Find where the given text appears and provide that cell's center as [X, Y] coordinate. 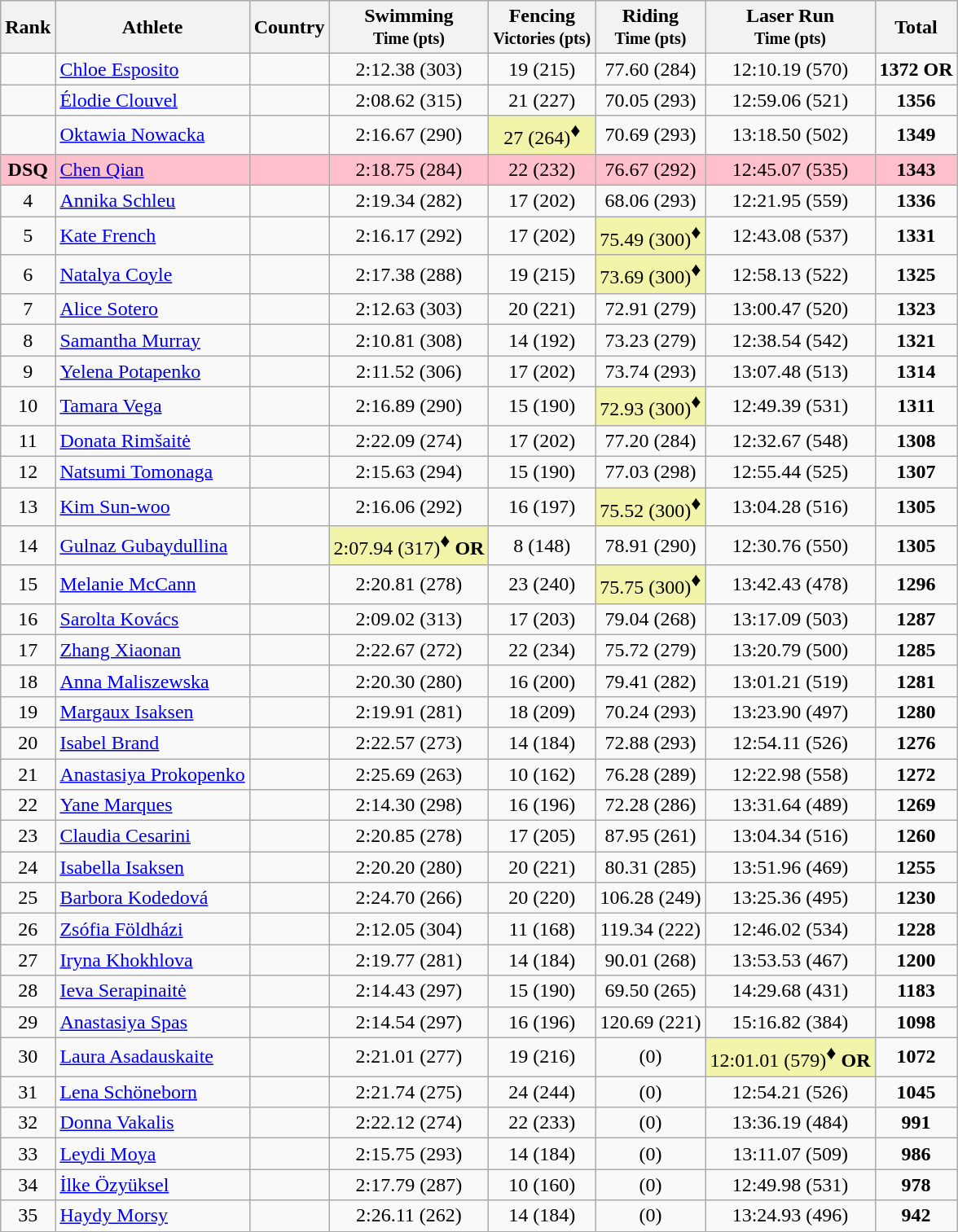
6 [28, 274]
Lena Schöneborn [152, 1092]
2:12.05 (304) [409, 929]
12:54.21 (526) [790, 1092]
Annika Schleu [152, 201]
2:22.09 (274) [409, 441]
2:14.30 (298) [409, 805]
16 [28, 619]
Natsumi Tomonaga [152, 472]
8 [28, 340]
2:20.30 (280) [409, 681]
24 [28, 867]
Kate French [152, 236]
73.74 (293) [650, 371]
12:43.08 (537) [790, 236]
Leydi Moya [152, 1154]
12:59.06 (521) [790, 100]
13:00.47 (520) [790, 309]
13:04.34 (516) [790, 836]
Yane Marques [152, 805]
2:18.75 (284) [409, 169]
1314 [916, 371]
1349 [916, 135]
2:19.34 (282) [409, 201]
Zsófia Földházi [152, 929]
79.41 (282) [650, 681]
1343 [916, 169]
16 (200) [543, 681]
70.69 (293) [650, 135]
13:24.93 (496) [790, 1216]
22 (232) [543, 169]
24 (244) [543, 1092]
13:17.09 (503) [790, 619]
13:01.21 (519) [790, 681]
İlke Özyüksel [152, 1185]
23 [28, 836]
2:26.11 (262) [409, 1216]
1200 [916, 960]
15:16.82 (384) [790, 1022]
20 (220) [543, 898]
Alice Sotero [152, 309]
2:16.67 (290) [409, 135]
Tamara Vega [152, 406]
2:24.70 (266) [409, 898]
Chloe Esposito [152, 69]
Claudia Cesarini [152, 836]
13:31.64 (489) [790, 805]
23 (240) [543, 585]
1296 [916, 585]
1098 [916, 1022]
13:20.79 (500) [790, 650]
1372 OR [916, 69]
18 (209) [543, 712]
72.93 (300)♦ [650, 406]
Iryna Khokhlova [152, 960]
1336 [916, 201]
2:19.91 (281) [409, 712]
Melanie McCann [152, 585]
12:46.02 (534) [790, 929]
21 [28, 774]
13:18.50 (502) [790, 135]
20 [28, 743]
1255 [916, 867]
32 [28, 1123]
11 [28, 441]
29 [28, 1022]
27 [28, 960]
2:16.17 (292) [409, 236]
16 (197) [543, 507]
13:42.43 (478) [790, 585]
76.28 (289) [650, 774]
2:20.20 (280) [409, 867]
14 [28, 546]
73.23 (279) [650, 340]
Haydy Morsy [152, 1216]
942 [916, 1216]
11 (168) [543, 929]
68.06 (293) [650, 201]
22 (234) [543, 650]
15 [28, 585]
27 (264)♦ [543, 135]
13:53.53 (467) [790, 960]
2:22.12 (274) [409, 1123]
12:10.19 (570) [790, 69]
Sarolta Kovács [152, 619]
72.28 (286) [650, 805]
17 [28, 650]
1269 [916, 805]
978 [916, 1185]
1072 [916, 1057]
87.95 (261) [650, 836]
75.49 (300)♦ [650, 236]
Ieva Serapinaitė [152, 991]
12 [28, 472]
12:45.07 (535) [790, 169]
1230 [916, 898]
22 (233) [543, 1123]
Laser RunTime (pts) [790, 28]
17 (205) [543, 836]
1311 [916, 406]
2:16.89 (290) [409, 406]
1272 [916, 774]
2:20.81 (278) [409, 585]
1285 [916, 650]
Chen Qian [152, 169]
77.20 (284) [650, 441]
33 [28, 1154]
79.04 (268) [650, 619]
1281 [916, 681]
2:25.69 (263) [409, 774]
Samantha Murray [152, 340]
12:32.67 (548) [790, 441]
77.60 (284) [650, 69]
13 [28, 507]
12:58.13 (522) [790, 274]
17 (203) [543, 619]
Total [916, 28]
2:14.43 (297) [409, 991]
8 (148) [543, 546]
30 [28, 1057]
Natalya Coyle [152, 274]
13:04.28 (516) [790, 507]
1280 [916, 712]
21 (227) [543, 100]
12:49.39 (531) [790, 406]
Yelena Potapenko [152, 371]
75.72 (279) [650, 650]
80.31 (285) [650, 867]
1260 [916, 836]
28 [28, 991]
13:36.19 (484) [790, 1123]
Donna Vakalis [152, 1123]
Anastasiya Prokopenko [152, 774]
13:11.07 (509) [790, 1154]
2:17.79 (287) [409, 1185]
1321 [916, 340]
Barbora Kodedová [152, 898]
1228 [916, 929]
12:01.01 (579)♦ OR [790, 1057]
1325 [916, 274]
5 [28, 236]
986 [916, 1154]
1308 [916, 441]
12:55.44 (525) [790, 472]
Donata Rimšaitė [152, 441]
RidingTime (pts) [650, 28]
2:11.52 (306) [409, 371]
1331 [916, 236]
4 [28, 201]
2:14.54 (297) [409, 1022]
12:49.98 (531) [790, 1185]
72.91 (279) [650, 309]
120.69 (221) [650, 1022]
1287 [916, 619]
12:22.98 (558) [790, 774]
Country [289, 28]
2:10.81 (308) [409, 340]
13:07.48 (513) [790, 371]
SwimmingTime (pts) [409, 28]
2:12.38 (303) [409, 69]
Margaux Isaksen [152, 712]
76.67 (292) [650, 169]
2:22.67 (272) [409, 650]
1045 [916, 1092]
Laura Asadauskaite [152, 1057]
Kim Sun-woo [152, 507]
2:19.77 (281) [409, 960]
Zhang Xiaonan [152, 650]
18 [28, 681]
1323 [916, 309]
69.50 (265) [650, 991]
Rank [28, 28]
9 [28, 371]
10 (162) [543, 774]
2:22.57 (273) [409, 743]
Gulnaz Gubaydullina [152, 546]
2:17.38 (288) [409, 274]
2:08.62 (315) [409, 100]
13:25.36 (495) [790, 898]
2:12.63 (303) [409, 309]
Anastasiya Spas [152, 1022]
1356 [916, 100]
Anna Maliszewska [152, 681]
78.91 (290) [650, 546]
34 [28, 1185]
10 [28, 406]
106.28 (249) [650, 898]
FencingVictories (pts) [543, 28]
2:07.94 (317)♦ OR [409, 546]
13:51.96 (469) [790, 867]
2:15.63 (294) [409, 472]
7 [28, 309]
DSQ [28, 169]
2:20.85 (278) [409, 836]
13:23.90 (497) [790, 712]
70.05 (293) [650, 100]
2:21.74 (275) [409, 1092]
Isabella Isaksen [152, 867]
31 [28, 1092]
10 (160) [543, 1185]
2:21.01 (277) [409, 1057]
70.24 (293) [650, 712]
991 [916, 1123]
26 [28, 929]
Élodie Clouvel [152, 100]
12:21.95 (559) [790, 201]
19 (216) [543, 1057]
12:54.11 (526) [790, 743]
1183 [916, 991]
1307 [916, 472]
2:15.75 (293) [409, 1154]
73.69 (300)♦ [650, 274]
75.75 (300)♦ [650, 585]
2:09.02 (313) [409, 619]
1276 [916, 743]
14:29.68 (431) [790, 991]
77.03 (298) [650, 472]
90.01 (268) [650, 960]
75.52 (300)♦ [650, 507]
14 (192) [543, 340]
12:38.54 (542) [790, 340]
Athlete [152, 28]
Oktawia Nowacka [152, 135]
12:30.76 (550) [790, 546]
2:16.06 (292) [409, 507]
22 [28, 805]
119.34 (222) [650, 929]
19 [28, 712]
Isabel Brand [152, 743]
35 [28, 1216]
72.88 (293) [650, 743]
25 [28, 898]
